For the text-containing cell, return its midpoint in [X, Y] coordinate format. 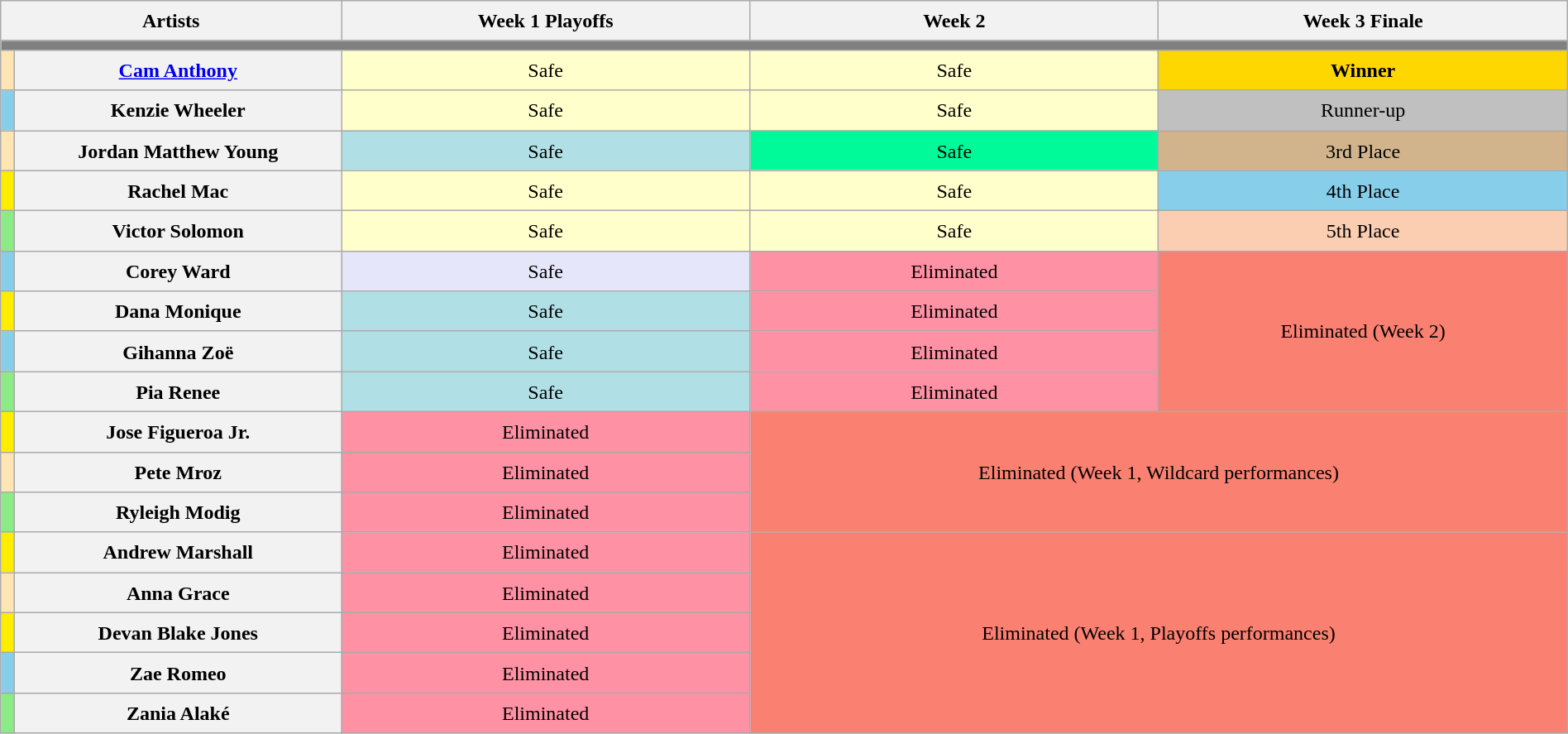
Eliminated (Week 1, Wildcard performances) [1159, 472]
5th Place [1363, 232]
Week 1 Playoffs [546, 22]
Kenzie Wheeler [179, 111]
3rd Place [1363, 151]
Corey Ward [179, 271]
Zania Alaké [179, 713]
Jordan Matthew Young [179, 151]
Andrew Marshall [179, 553]
Zae Romeo [179, 674]
Anna Grace [179, 592]
Victor Solomon [179, 232]
Ryleigh Modig [179, 513]
Devan Blake Jones [179, 632]
Jose Figueroa Jr. [179, 432]
Pia Renee [179, 392]
Cam Anthony [179, 70]
Gihanna Zoë [179, 351]
Eliminated (Week 1, Playoffs performances) [1159, 632]
Artists [171, 22]
4th Place [1363, 190]
Eliminated (Week 2) [1363, 331]
Rachel Mac [179, 190]
Pete Mroz [179, 472]
Week 3 Finale [1363, 22]
Week 2 [954, 22]
Winner [1363, 70]
Dana Monique [179, 311]
Runner-up [1363, 111]
